Determine the [X, Y] coordinate at the center of the cell enclosing the given text.  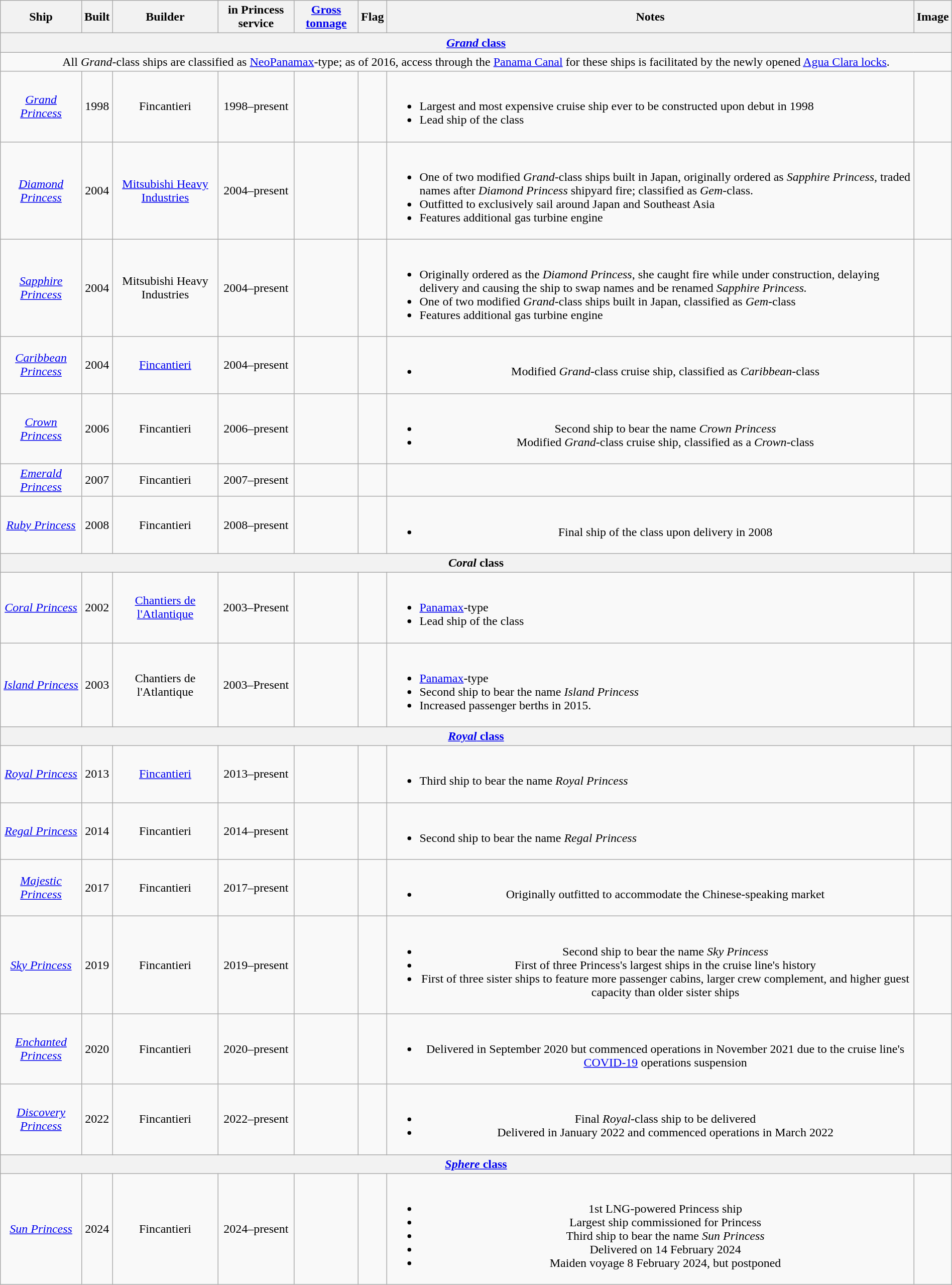
Caribbean Princess [41, 365]
Largest and most expensive cruise ship ever to be constructed upon debut in 1998Lead ship of the class [650, 106]
Sun Princess [41, 1229]
2020–present [256, 1049]
2014 [97, 831]
Originally outfitted to accommodate the Chinese-speaking market [650, 888]
Coral class [476, 563]
2008 [97, 524]
Island Princess [41, 685]
2013 [97, 775]
Second ship to bear the name Crown PrincessModified Grand-class cruise ship, classified as a Crown-class [650, 429]
Diamond Princess [41, 190]
2017 [97, 888]
Crown Princess [41, 429]
Flag [373, 17]
Emerald Princess [41, 480]
2024 [97, 1229]
Builder [165, 17]
Royal class [476, 736]
2022–present [256, 1119]
2007–present [256, 480]
Majestic Princess [41, 888]
Royal Princess [41, 775]
Discovery Princess [41, 1119]
2019–present [256, 965]
Panamax-typeSecond ship to bear the name Island PrincessIncreased passenger berths in 2015. [650, 685]
2017–present [256, 888]
Modified Grand-class cruise ship, classified as Caribbean-class [650, 365]
Third ship to bear the name Royal Princess [650, 775]
2006–present [256, 429]
Enchanted Princess [41, 1049]
Ruby Princess [41, 524]
Panamax-typeLead ship of the class [650, 607]
Notes [650, 17]
2022 [97, 1119]
Grand class [476, 43]
Sapphire Princess [41, 288]
2024–present [256, 1229]
in Princess service [256, 17]
Grand Princess [41, 106]
2002 [97, 607]
2003 [97, 685]
Image [933, 17]
2019 [97, 965]
Built [97, 17]
2007 [97, 480]
Delivered in September 2020 but commenced operations in November 2021 due to the cruise line's COVID-19 operations suspension [650, 1049]
Sphere class [476, 1164]
2020 [97, 1049]
Sky Princess [41, 965]
2013–present [256, 775]
2006 [97, 429]
1998–present [256, 106]
Final Royal-class ship to be deliveredDelivered in January 2022 and commenced operations in March 2022 [650, 1119]
Gross tonnage [326, 17]
1998 [97, 106]
Final ship of the class upon delivery in 2008 [650, 524]
Coral Princess [41, 607]
Regal Princess [41, 831]
Second ship to bear the name Regal Princess [650, 831]
Ship [41, 17]
2014–present [256, 831]
2008–present [256, 524]
